Scan for the cell matching the given text and deliver its [X, Y] coordinate at center. 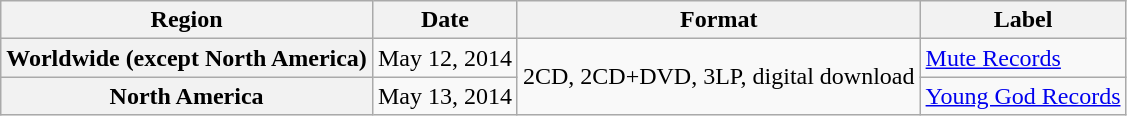
Label [1023, 20]
Date [444, 20]
Mute Records [1023, 58]
North America [187, 96]
Worldwide (except North America) [187, 58]
Format [718, 20]
Region [187, 20]
May 13, 2014 [444, 96]
Young God Records [1023, 96]
2CD, 2CD+DVD, 3LP, digital download [718, 77]
May 12, 2014 [444, 58]
